Return the (x, y) coordinate for the center point of the cell that contains the specified text.  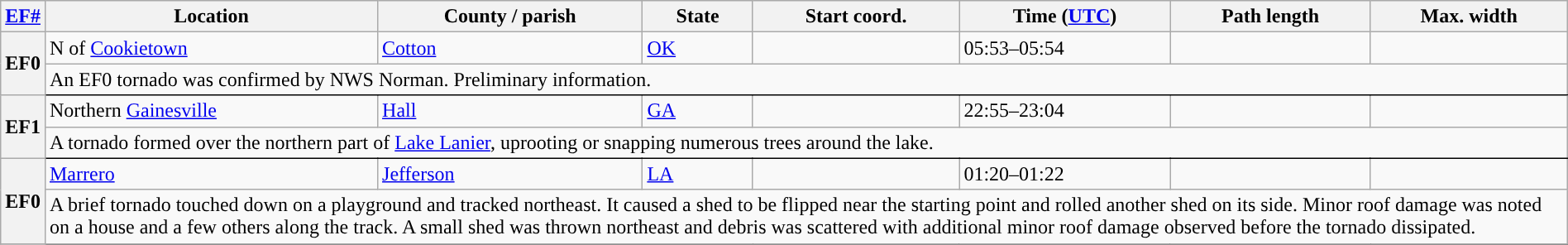
Marrero (211, 174)
Jefferson (510, 174)
Path length (1270, 17)
GA (698, 111)
05:53–05:54 (1065, 48)
EF1 (23, 127)
N of Cookietown (211, 48)
EF# (23, 17)
A tornado formed over the northern part of Lake Lanier, uprooting or snapping numerous trees around the lake. (806, 142)
Cotton (510, 48)
State (698, 17)
Location (211, 17)
Hall (510, 111)
Time (UTC) (1065, 17)
Max. width (1469, 17)
County / parish (510, 17)
LA (698, 174)
01:20–01:22 (1065, 174)
Northern Gainesville (211, 111)
22:55–23:04 (1065, 111)
Start coord. (856, 17)
OK (698, 48)
An EF0 tornado was confirmed by NWS Norman. Preliminary information. (806, 79)
